Find where the given text appears and provide that cell's center as (X, Y) coordinate. 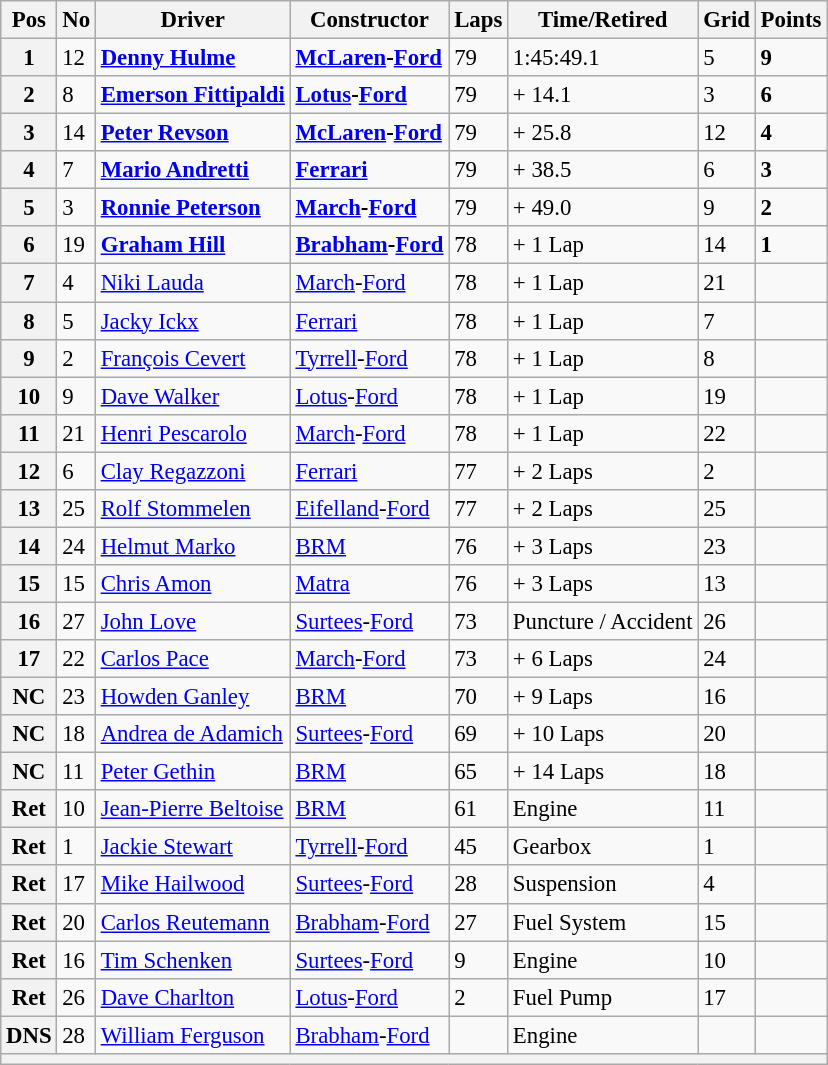
Fuel System (603, 922)
Clay Regazzoni (192, 471)
69 (478, 734)
Emerson Fittipaldi (192, 95)
1:45:49.1 (603, 58)
Fuel Pump (603, 997)
+ 25.8 (603, 133)
Henri Pescarolo (192, 433)
Points (790, 20)
Carlos Reutemann (192, 922)
Laps (478, 20)
+ 6 Laps (603, 659)
61 (478, 809)
Niki Lauda (192, 283)
Constructor (370, 20)
Carlos Pace (192, 659)
Driver (192, 20)
Jean-Pierre Beltoise (192, 809)
Andrea de Adamich (192, 734)
Mike Hailwood (192, 885)
Helmut Marko (192, 546)
Puncture / Accident (603, 621)
François Cevert (192, 358)
+ 49.0 (603, 208)
Gearbox (603, 847)
Jacky Ickx (192, 321)
Peter Revson (192, 133)
+ 9 Laps (603, 697)
Dave Charlton (192, 997)
DNS (29, 1035)
Pos (29, 20)
Mario Andretti (192, 170)
70 (478, 697)
Chris Amon (192, 584)
John Love (192, 621)
Rolf Stommelen (192, 509)
No (76, 20)
+ 14.1 (603, 95)
William Ferguson (192, 1035)
Ronnie Peterson (192, 208)
Eifelland-Ford (370, 509)
+ 10 Laps (603, 734)
Tim Schenken (192, 960)
Grid (726, 20)
45 (478, 847)
Peter Gethin (192, 772)
+ 14 Laps (603, 772)
65 (478, 772)
Matra (370, 584)
Suspension (603, 885)
+ 38.5 (603, 170)
Time/Retired (603, 20)
Jackie Stewart (192, 847)
Howden Ganley (192, 697)
Denny Hulme (192, 58)
Dave Walker (192, 396)
Graham Hill (192, 245)
